Return (x, y) of the center of cell containing provided text 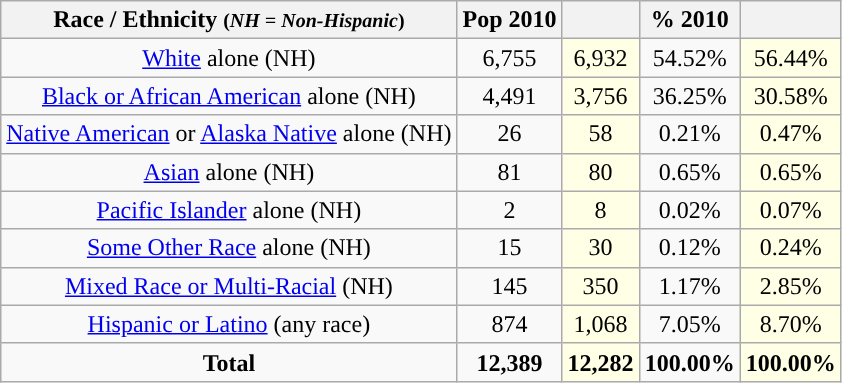
8.70% (790, 324)
0.21% (690, 134)
0.47% (790, 134)
Mixed Race or Multi-Racial (NH) (229, 286)
1.17% (690, 286)
350 (600, 286)
Hispanic or Latino (any race) (229, 324)
30.58% (790, 96)
80 (600, 172)
Pacific Islander alone (NH) (229, 210)
874 (510, 324)
Race / Ethnicity (NH = Non-Hispanic) (229, 20)
2.85% (790, 286)
7.05% (690, 324)
6,932 (600, 58)
145 (510, 286)
0.12% (690, 248)
6,755 (510, 58)
Native American or Alaska Native alone (NH) (229, 134)
30 (600, 248)
Total (229, 362)
12,389 (510, 362)
3,756 (600, 96)
81 (510, 172)
54.52% (690, 58)
0.02% (690, 210)
Asian alone (NH) (229, 172)
Some Other Race alone (NH) (229, 248)
Black or African American alone (NH) (229, 96)
58 (600, 134)
36.25% (690, 96)
12,282 (600, 362)
8 (600, 210)
15 (510, 248)
0.07% (790, 210)
1,068 (600, 324)
56.44% (790, 58)
0.24% (790, 248)
% 2010 (690, 20)
White alone (NH) (229, 58)
Pop 2010 (510, 20)
2 (510, 210)
4,491 (510, 96)
26 (510, 134)
